Pinpoint the cell where the given text exists, returning its (X, Y) midpoint coordinate. 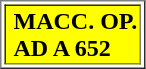
MACC. OP. AD A 652 (72, 34)
